Capture the cell that displays the provided text and extract its (x, y) central coordinate. 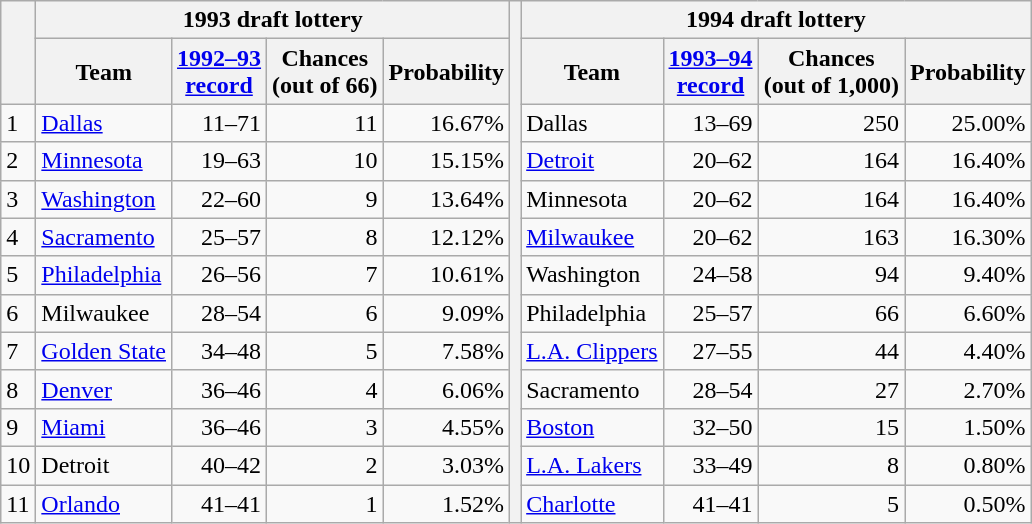
66 (831, 313)
24–58 (710, 275)
1.52% (446, 503)
6.60% (968, 313)
7.58% (446, 351)
1.50% (968, 427)
12.12% (446, 237)
0.50% (968, 503)
1993 draft lottery (273, 20)
27 (831, 389)
9.40% (968, 275)
33–49 (710, 465)
13.64% (446, 199)
4.55% (446, 427)
9.09% (446, 313)
0.80% (968, 465)
34–48 (220, 351)
250 (831, 123)
1992–93record (220, 72)
Chances(out of 1,000) (831, 72)
6.06% (446, 389)
Denver (104, 389)
1994 draft lottery (776, 20)
4.40% (968, 351)
Orlando (104, 503)
26–56 (220, 275)
163 (831, 237)
1993–94record (710, 72)
22–60 (220, 199)
16.30% (968, 237)
3.03% (446, 465)
15 (831, 427)
25.00% (968, 123)
32–50 (710, 427)
Miami (104, 427)
27–55 (710, 351)
Chances(out of 66) (325, 72)
Golden State (104, 351)
Boston (592, 427)
10.61% (446, 275)
94 (831, 275)
13–69 (710, 123)
40–42 (220, 465)
16.67% (446, 123)
19–63 (220, 161)
Charlotte (592, 503)
L.A. Clippers (592, 351)
L.A. Lakers (592, 465)
2.70% (968, 389)
15.15% (446, 161)
44 (831, 351)
11–71 (220, 123)
